Detect which cell encompasses the target text, then output its (x, y) center coordinate. 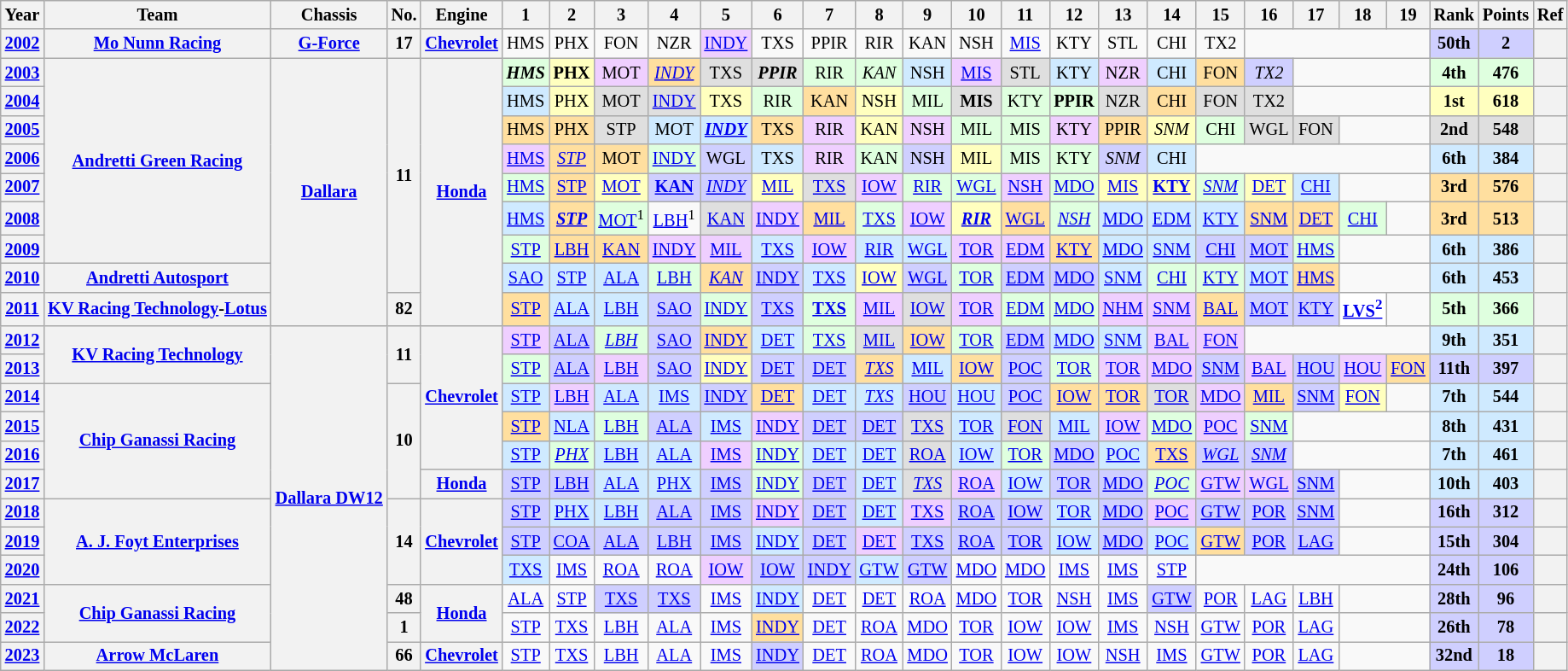
15 (1220, 15)
476 (1506, 73)
5th (1454, 309)
26th (1454, 627)
2005 (22, 130)
8 (879, 15)
2020 (22, 569)
2018 (22, 512)
LBH1 (674, 219)
Arrow McLaren (157, 656)
2022 (22, 627)
2003 (22, 73)
Andretti Green Racing (157, 160)
2017 (22, 483)
15th (1454, 541)
2021 (22, 598)
LVS2 (1362, 309)
106 (1506, 569)
10th (1454, 483)
No. (404, 15)
Rank (1454, 15)
2nd (1454, 130)
4th (1454, 73)
2004 (22, 101)
2008 (22, 219)
28th (1454, 598)
453 (1506, 278)
Andretti Autosport (157, 278)
384 (1506, 159)
32nd (1454, 656)
5 (727, 15)
KV Racing Technology-Lotus (157, 309)
304 (1506, 541)
2015 (22, 426)
513 (1506, 219)
Engine (461, 15)
NHM (1123, 309)
Dallara (329, 192)
Dallara DW12 (329, 498)
2006 (22, 159)
12 (1073, 15)
13 (1123, 15)
2014 (22, 397)
NLA (572, 426)
548 (1506, 130)
351 (1506, 340)
2013 (22, 369)
461 (1506, 455)
Chassis (329, 15)
9th (1454, 340)
50th (1454, 44)
48 (404, 598)
544 (1506, 397)
6 (778, 15)
576 (1506, 187)
11th (1454, 369)
82 (404, 309)
MOT1 (621, 219)
16 (1269, 15)
Year (22, 15)
Ref (1550, 15)
24th (1454, 569)
Team (157, 15)
2009 (22, 249)
618 (1506, 101)
7 (829, 15)
1st (1454, 101)
Mo Nunn Racing (157, 44)
96 (1506, 598)
16th (1454, 512)
2019 (22, 541)
2007 (22, 187)
2011 (22, 309)
KV Racing Technology (157, 353)
312 (1506, 512)
366 (1506, 309)
9 (928, 15)
78 (1506, 627)
4 (674, 15)
2010 (22, 278)
386 (1506, 249)
COA (572, 541)
G-Force (329, 44)
2023 (22, 656)
431 (1506, 426)
66 (404, 656)
397 (1506, 369)
2002 (22, 44)
3 (621, 15)
8th (1454, 426)
Points (1506, 15)
2012 (22, 340)
403 (1506, 483)
2016 (22, 455)
19 (1408, 15)
A. J. Foyt Enterprises (157, 541)
